Detect which cell encompasses the target text, then output its (x, y) center coordinate. 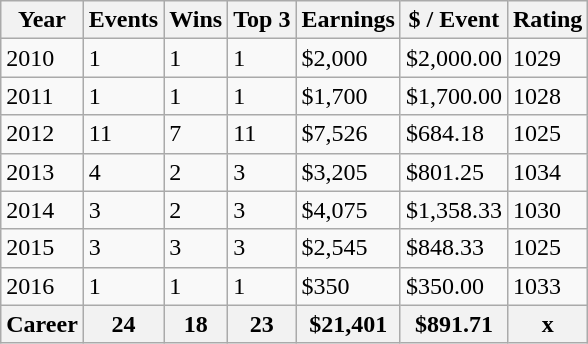
1029 (547, 58)
$2,000.00 (454, 58)
Career (42, 324)
$891.71 (454, 324)
Year (42, 20)
4 (123, 172)
7 (196, 134)
24 (123, 324)
2013 (42, 172)
$1,700 (348, 96)
2015 (42, 248)
$21,401 (348, 324)
$2,000 (348, 58)
Rating (547, 20)
1034 (547, 172)
$848.33 (454, 248)
$1,700.00 (454, 96)
x (547, 324)
$ / Event (454, 20)
Earnings (348, 20)
1028 (547, 96)
$1,358.33 (454, 210)
Top 3 (262, 20)
$350.00 (454, 286)
$2,545 (348, 248)
$3,205 (348, 172)
Events (123, 20)
2012 (42, 134)
2014 (42, 210)
23 (262, 324)
$684.18 (454, 134)
18 (196, 324)
1033 (547, 286)
Wins (196, 20)
$4,075 (348, 210)
$350 (348, 286)
2016 (42, 286)
2011 (42, 96)
2010 (42, 58)
$801.25 (454, 172)
$7,526 (348, 134)
1030 (547, 210)
